Provide the (X, Y) coordinate of the cell's center where the given text is located.  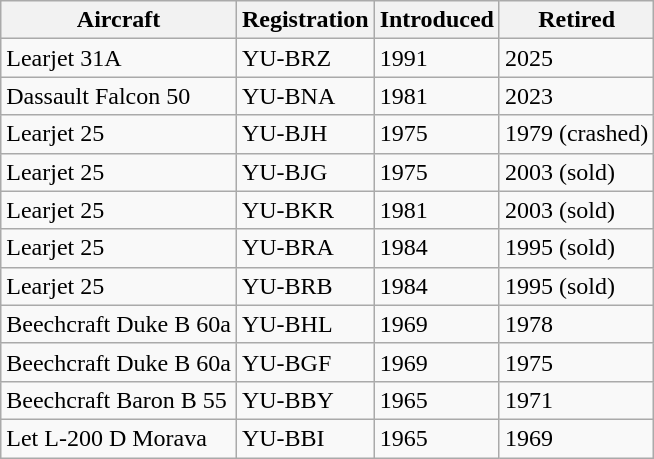
Registration (305, 20)
YU-BBY (305, 400)
YU-BHL (305, 324)
YU-BGF (305, 362)
2023 (576, 96)
YU-BKR (305, 210)
YU-BJG (305, 172)
1979 (crashed) (576, 134)
YU-BJH (305, 134)
Beechcraft Baron B 55 (119, 400)
Introduced (436, 20)
YU-BRB (305, 286)
1991 (436, 58)
Learjet 31A (119, 58)
Retired (576, 20)
YU-BBI (305, 438)
Aircraft (119, 20)
1971 (576, 400)
YU-BRA (305, 248)
YU-BNA (305, 96)
1978 (576, 324)
YU-BRZ (305, 58)
Let L-200 D Morava (119, 438)
2025 (576, 58)
Dassault Falcon 50 (119, 96)
